Return the [X, Y] coordinate for the center point of the cell that contains the specified text.  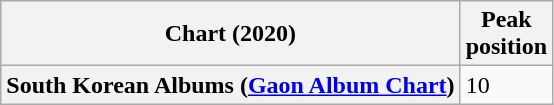
Peakposition [506, 34]
South Korean Albums (Gaon Album Chart) [230, 85]
Chart (2020) [230, 34]
10 [506, 85]
